Provide the (x, y) coordinate of the cell's center where the given text is located.  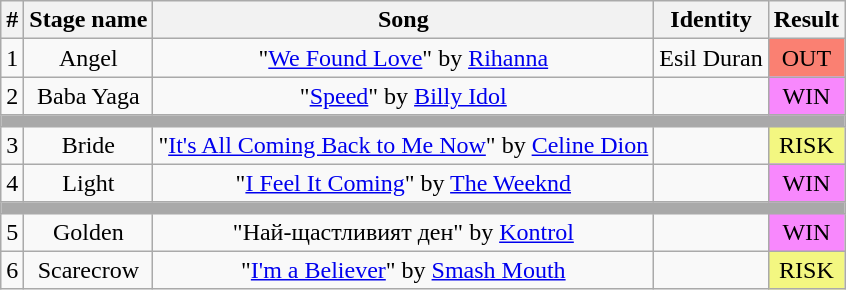
Identity (711, 20)
"We Found Love" by Rihanna (404, 58)
"I Feel It Coming" by The Weeknd (404, 183)
4 (12, 183)
Light (88, 183)
Esil Duran (711, 58)
2 (12, 96)
5 (12, 232)
Golden (88, 232)
Angel (88, 58)
"Speed" by Billy Idol (404, 96)
6 (12, 270)
Song (404, 20)
OUT (806, 58)
Result (806, 20)
Bride (88, 145)
Scarecrow (88, 270)
1 (12, 58)
"I'm a Believer" by Smash Mouth (404, 270)
3 (12, 145)
Stage name (88, 20)
"It's All Coming Back to Me Now" by Celine Dion (404, 145)
Baba Yaga (88, 96)
# (12, 20)
"Най-щастливият ден" by Kontrol (404, 232)
